Extract the [X, Y] coordinate from the center of the cell holding the provided text.  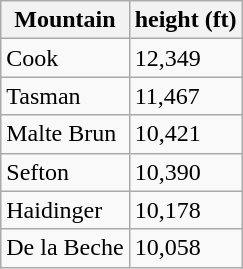
Cook [65, 58]
Haidinger [65, 210]
10,390 [186, 172]
Malte Brun [65, 134]
Mountain [65, 20]
11,467 [186, 96]
10,058 [186, 248]
Tasman [65, 96]
10,178 [186, 210]
De la Beche [65, 248]
10,421 [186, 134]
height (ft) [186, 20]
12,349 [186, 58]
Sefton [65, 172]
